From the cell containing the given text, extract its center point as (X, Y) coordinate. 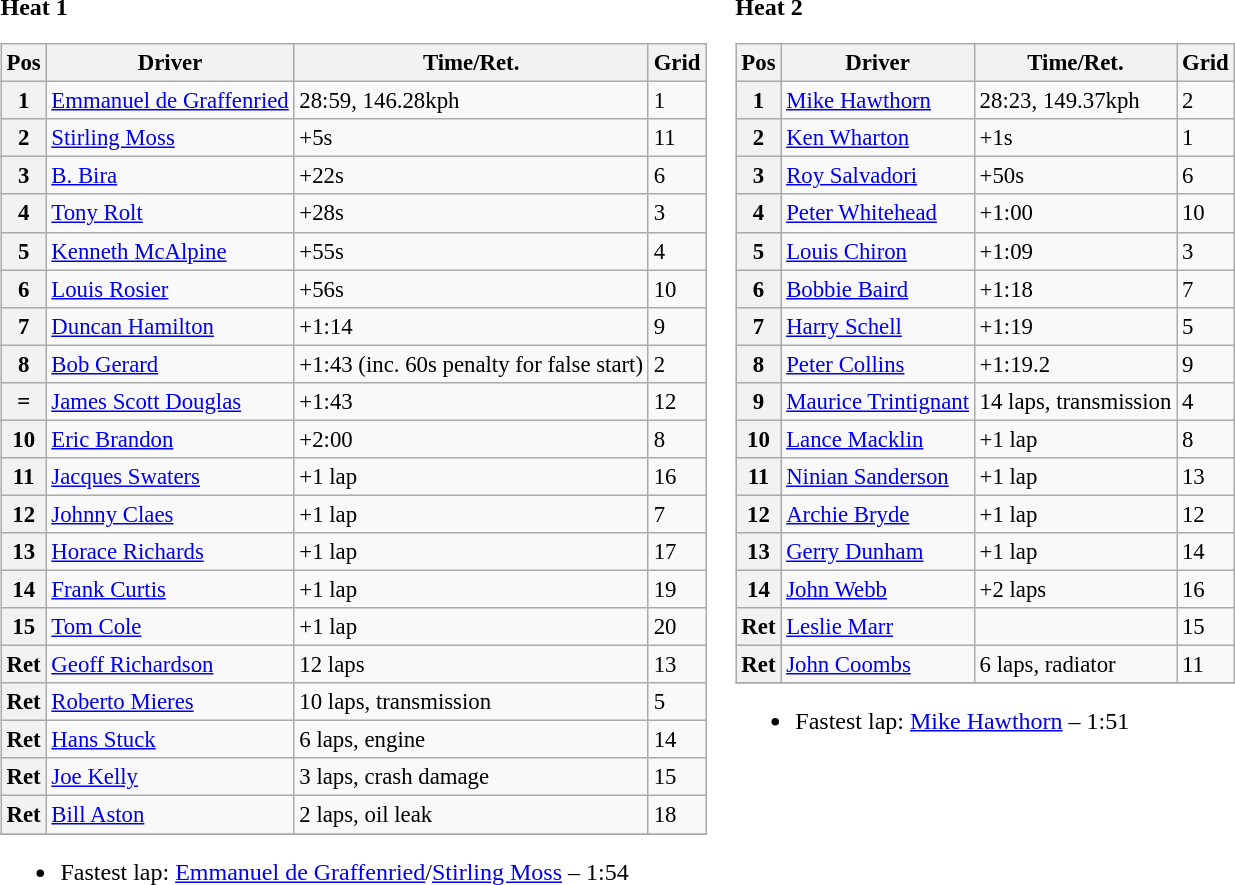
+1:43 (inc. 60s penalty for false start) (471, 364)
John Coombs (878, 665)
Kenneth McAlpine (170, 251)
Joe Kelly (170, 777)
Horace Richards (170, 552)
Louis Chiron (878, 251)
Louis Rosier (170, 289)
+5s (471, 138)
+1:09 (1075, 251)
14 laps, transmission (1075, 401)
Mike Hawthorn (878, 101)
28:23, 149.37kph (1075, 101)
12 laps (471, 665)
Jacques Swaters (170, 477)
Bill Aston (170, 815)
Hans Stuck (170, 740)
Leslie Marr (878, 627)
Archie Bryde (878, 514)
6 laps, engine (471, 740)
B. Bira (170, 176)
+1s (1075, 138)
2 laps, oil leak (471, 815)
Emmanuel de Graffenried (170, 101)
Roy Salvadori (878, 176)
Johnny Claes (170, 514)
Harry Schell (878, 326)
Peter Collins (878, 364)
+28s (471, 213)
20 (676, 627)
+1:19 (1075, 326)
Ninian Sanderson (878, 477)
= (24, 401)
James Scott Douglas (170, 401)
+22s (471, 176)
10 laps, transmission (471, 702)
17 (676, 552)
6 laps, radiator (1075, 665)
Gerry Dunham (878, 552)
+50s (1075, 176)
Bob Gerard (170, 364)
+1:18 (1075, 289)
Bobbie Baird (878, 289)
Eric Brandon (170, 439)
Stirling Moss (170, 138)
Geoff Richardson (170, 665)
28:59, 146.28kph (471, 101)
Duncan Hamilton (170, 326)
+56s (471, 289)
+2 laps (1075, 589)
Tony Rolt (170, 213)
3 laps, crash damage (471, 777)
+1:00 (1075, 213)
+2:00 (471, 439)
John Webb (878, 589)
+1:43 (471, 401)
Ken Wharton (878, 138)
Frank Curtis (170, 589)
Maurice Trintignant (878, 401)
+1:14 (471, 326)
+1:19.2 (1075, 364)
+55s (471, 251)
Roberto Mieres (170, 702)
Peter Whitehead (878, 213)
19 (676, 589)
Tom Cole (170, 627)
18 (676, 815)
Lance Macklin (878, 439)
